For the text-containing cell, return its midpoint in (X, Y) coordinate format. 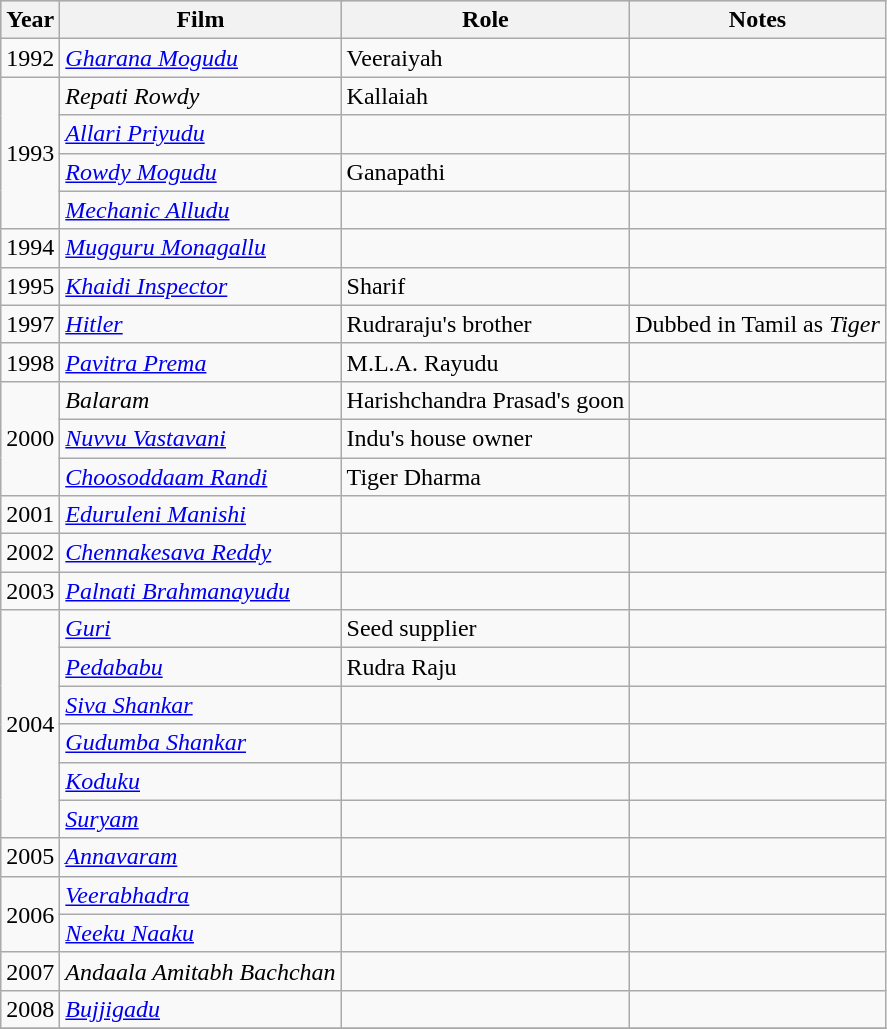
2001 (30, 515)
Veeraiyah (486, 58)
Eduruleni Manishi (200, 515)
1993 (30, 153)
1998 (30, 362)
Balaram (200, 400)
Siva Shankar (200, 705)
Repati Rowdy (200, 96)
Veerabhadra (200, 895)
Neeku Naaku (200, 933)
2004 (30, 724)
1997 (30, 324)
1994 (30, 248)
Chennakesava Reddy (200, 553)
Bujjigadu (200, 1009)
Gudumba Shankar (200, 743)
Suryam (200, 819)
Allari Priyudu (200, 134)
Gharana Mogudu (200, 58)
Mugguru Monagallu (200, 248)
Film (200, 20)
Mechanic Alludu (200, 210)
Seed supplier (486, 629)
Rudra Raju (486, 667)
Nuvvu Vastavani (200, 438)
Choosoddaam Randi (200, 477)
2000 (30, 438)
Ganapathi (486, 172)
Tiger Dharma (486, 477)
Role (486, 20)
Annavaram (200, 857)
2005 (30, 857)
Kallaiah (486, 96)
Koduku (200, 781)
2002 (30, 553)
M.L.A. Rayudu (486, 362)
Pedababu (200, 667)
Palnati Brahmanayudu (200, 591)
Harishchandra Prasad's goon (486, 400)
Andaala Amitabh Bachchan (200, 971)
Khaidi Inspector (200, 286)
Hitler (200, 324)
Pavitra Prema (200, 362)
2006 (30, 914)
Rowdy Mogudu (200, 172)
1995 (30, 286)
Indu's house owner (486, 438)
Notes (758, 20)
2008 (30, 1009)
Sharif (486, 286)
Dubbed in Tamil as Tiger (758, 324)
2007 (30, 971)
1992 (30, 58)
Rudraraju's brother (486, 324)
2003 (30, 591)
Year (30, 20)
Guri (200, 629)
